Extract the (x, y) coordinate from the center of the cell holding the provided text.  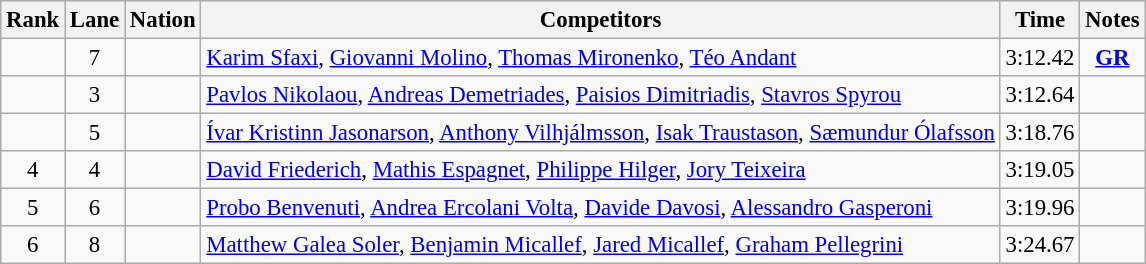
3 (95, 95)
Ívar Kristinn Jasonarson, Anthony Vilhjálmsson, Isak Traustason, Sæmundur Ólafsson (600, 133)
3:19.05 (1040, 170)
GR (1112, 58)
3:24.67 (1040, 245)
3:12.64 (1040, 95)
Pavlos Nikolaou, Andreas Demetriades, Paisios Dimitriadis, Stavros Spyrou (600, 95)
David Friederich, Mathis Espagnet, Philippe Hilger, Jory Teixeira (600, 170)
Nation (163, 20)
Competitors (600, 20)
Time (1040, 20)
3:19.96 (1040, 208)
Lane (95, 20)
7 (95, 58)
Notes (1112, 20)
Karim Sfaxi, Giovanni Molino, Thomas Mironenko, Téo Andant (600, 58)
Rank (33, 20)
Probo Benvenuti, Andrea Ercolani Volta, Davide Davosi, Alessandro Gasperoni (600, 208)
Matthew Galea Soler, Benjamin Micallef, Jared Micallef, Graham Pellegrini (600, 245)
3:18.76 (1040, 133)
8 (95, 245)
3:12.42 (1040, 58)
